Return the [X, Y] coordinate for the center point of the cell that contains the specified text.  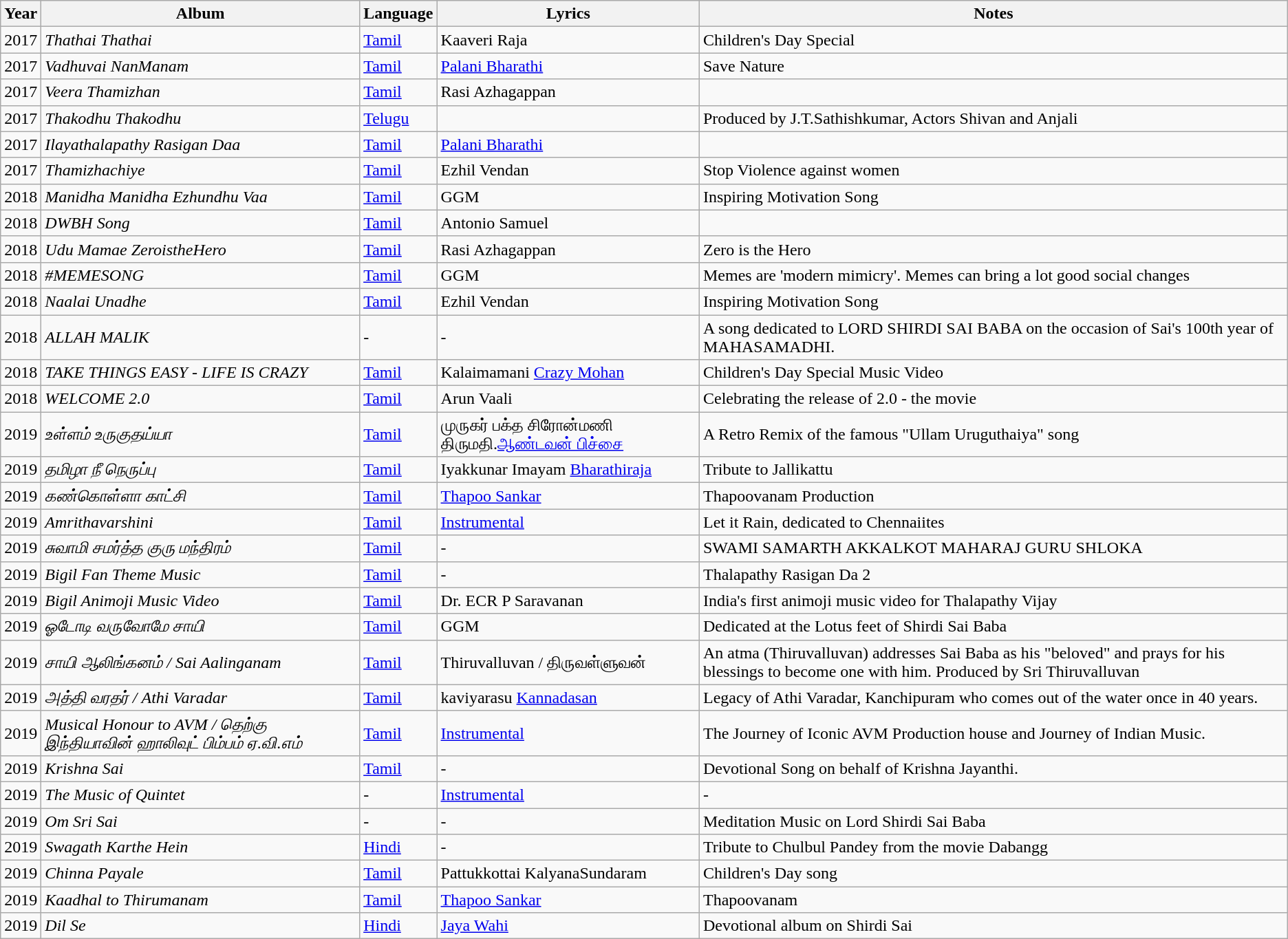
Thamizhachiye [201, 171]
Kaaveri Raja [568, 40]
Amrithavarshini [201, 522]
Udu Mamae ZeroistheHero [201, 249]
Veera Thamizhan [201, 92]
Language [398, 14]
Legacy of Athi Varadar, Kanchipuram who comes out of the water once in 40 years. [994, 698]
தமிழா நீ நெருப்பு [201, 470]
kaviyarasu Kannadasan [568, 698]
ALLAH MALIK [201, 337]
Telugu [398, 118]
Musical Honour to AVM / தெற்கு இந்தியாவின் ஹாலிவுட் பிம்பம் ஏ.வி.எம் [201, 733]
TAKE THINGS EASY - LIFE IS CRAZY [201, 373]
சுவாமி சமர்த்த குரு மந்திரம் [201, 548]
Chinna Payale [201, 874]
Thalapathy Rasigan Da 2 [994, 574]
Pattukkottai KalyanaSundaram [568, 874]
Bigil Fan Theme Music [201, 574]
The Journey of Iconic AVM Production house and Journey of Indian Music. [994, 733]
Tribute to Chulbul Pandey from the movie Dabangg [994, 848]
Thapoovanam Production [994, 496]
அத்தி வரதர் / Athi Varadar [201, 698]
Year [21, 14]
Zero is the Hero [994, 249]
Dr. ECR P Saravanan [568, 601]
Save Nature [994, 66]
India's first animoji music video for Thalapathy Vijay [994, 601]
ஓடோடி வருவோமே சாயி [201, 627]
Manidha Manidha Ezhundhu Vaa [201, 197]
Dedicated at the Lotus feet of Shirdi Sai Baba [994, 627]
Thiruvalluvan / திருவள்ளுவன் [568, 662]
SWAMI SAMARTH AKKALKOT MAHARAJ GURU SHLOKA [994, 548]
Lyrics [568, 14]
Stop Violence against women [994, 171]
An atma (Thiruvalluvan) addresses Sai Baba as his "beloved" and prays for his blessings to become one with him. Produced by Sri Thiruvalluvan [994, 662]
Dil Se [201, 926]
Produced by J.T.Sathishkumar, Actors Shivan and Anjali [994, 118]
A song dedicated to LORD SHIRDI SAI BABA on the occasion of Sai's 100th year of MAHASAMADHI. [994, 337]
Devotional Song on behalf of Krishna Jayanthi. [994, 768]
DWBH Song [201, 223]
Meditation Music on Lord Shirdi Sai Baba [994, 821]
Let it Rain, dedicated to Chennaiites [994, 522]
Thapoovanam [994, 900]
Children's Day song [994, 874]
The Music of Quintet [201, 795]
Krishna Sai [201, 768]
Jaya Wahi [568, 926]
Children's Day Special [994, 40]
Album [201, 14]
#MEMESONG [201, 275]
Thathai Thathai [201, 40]
WELCOME 2.0 [201, 399]
Naalai Unadhe [201, 301]
Swagath Karthe Hein [201, 848]
Tribute to Jallikattu [994, 470]
Kalaimamani Crazy Mohan [568, 373]
Antonio Samuel [568, 223]
Devotional album on Shirdi Sai [994, 926]
Children's Day Special Music Video [994, 373]
A Retro Remix of the famous "Ullam Uruguthaiya" song [994, 435]
Thakodhu Thakodhu [201, 118]
Arun Vaali [568, 399]
சாயி ஆலிங்கனம் / Sai Aalinganam [201, 662]
Notes [994, 14]
கண்கொள்ளா காட்சி [201, 496]
Iyakkunar Imayam Bharathiraja [568, 470]
Om Sri Sai [201, 821]
Ilayathalapathy Rasigan Daa [201, 144]
உள்ளம் உருகுதய்யா [201, 435]
Celebrating the release of 2.0 - the movie [994, 399]
Bigil Animoji Music Video [201, 601]
Vadhuvai NanManam [201, 66]
முருகர் பக்த சிரோன்மணி திருமதி.ஆண்டவன் பிச்சை [568, 435]
Memes are 'modern mimicry'. Memes can bring a lot good social changes [994, 275]
Kaadhal to Thirumanam [201, 900]
